Locate the cell with the specified text and output its [X, Y] center coordinate. 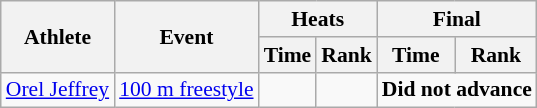
Final [457, 19]
Did not advance [457, 90]
Orel Jeffrey [58, 90]
Event [186, 36]
Heats [318, 19]
Athlete [58, 36]
100 m freestyle [186, 90]
